Scan for the cell matching the given text and deliver its (X, Y) coordinate at center. 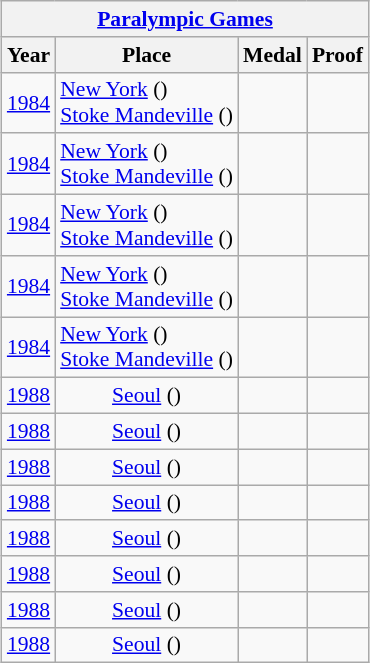
Medal (272, 55)
Place (146, 55)
Year (28, 55)
Paralympic Games (185, 19)
Proof (338, 55)
